For the text-containing cell, return its midpoint in (X, Y) coordinate format. 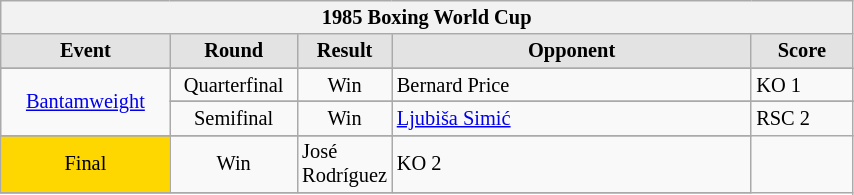
José Rodríguez (344, 164)
Quarterfinal (234, 85)
Round (234, 51)
Bernard Price (572, 85)
Result (344, 51)
KO 2 (572, 164)
Opponent (572, 51)
KO 1 (802, 85)
Bantamweight (86, 102)
RSC 2 (802, 118)
Final (86, 164)
1985 Boxing World Cup (427, 17)
Event (86, 51)
Semifinal (234, 118)
Ljubiša Simić (572, 118)
Score (802, 51)
